Scan for the cell matching the given text and deliver its [x, y] coordinate at center. 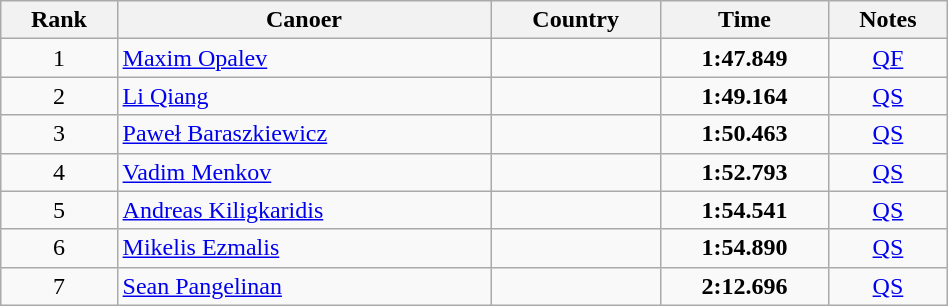
4 [59, 172]
Country [576, 20]
1:54.890 [744, 248]
Time [744, 20]
Li Qiang [304, 96]
1:54.541 [744, 210]
3 [59, 134]
Vadim Menkov [304, 172]
QF [888, 58]
2 [59, 96]
Paweł Baraszkiewicz [304, 134]
Notes [888, 20]
1:49.164 [744, 96]
Canoer [304, 20]
2:12.696 [744, 286]
Maxim Opalev [304, 58]
Andreas Kiligkaridis [304, 210]
5 [59, 210]
1:47.849 [744, 58]
Sean Pangelinan [304, 286]
1 [59, 58]
7 [59, 286]
1:50.463 [744, 134]
1:52.793 [744, 172]
6 [59, 248]
Rank [59, 20]
Mikelis Ezmalis [304, 248]
